Identify which cell holds the provided text, then report its (X, Y) central coordinate. 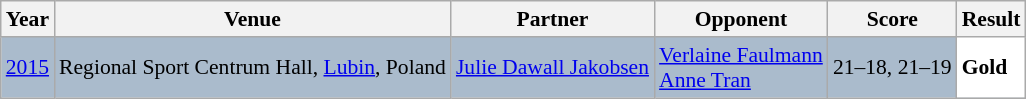
Partner (552, 19)
2015 (28, 68)
Verlaine Faulmann Anne Tran (741, 68)
Gold (992, 68)
Venue (252, 19)
Opponent (741, 19)
Result (992, 19)
Julie Dawall Jakobsen (552, 68)
Regional Sport Centrum Hall, Lubin, Poland (252, 68)
Score (892, 19)
21–18, 21–19 (892, 68)
Year (28, 19)
